From the cell containing the given text, extract its center point as [x, y] coordinate. 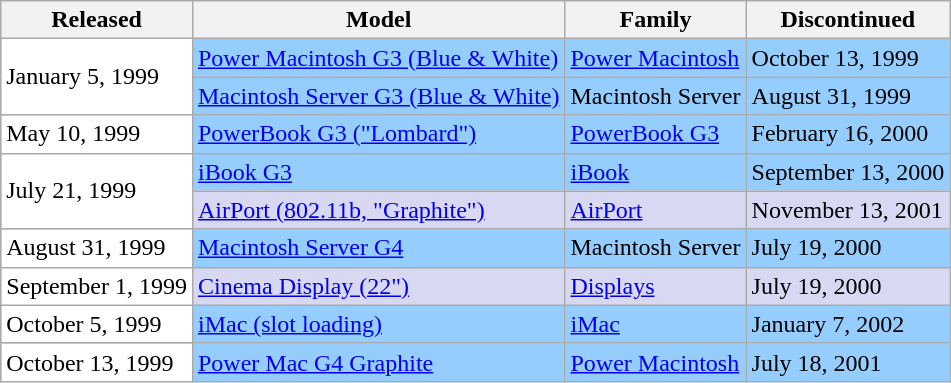
November 13, 2001 [848, 210]
Model [378, 20]
Power Macintosh G3 (Blue & White) [378, 58]
Discontinued [848, 20]
Displays [656, 286]
February 16, 2000 [848, 134]
October 5, 1999 [97, 324]
iMac (slot loading) [378, 324]
iMac [656, 324]
September 13, 2000 [848, 172]
iBook [656, 172]
PowerBook G3 [656, 134]
May 10, 1999 [97, 134]
AirPort [656, 210]
Power Mac G4 Graphite [378, 362]
July 21, 1999 [97, 191]
January 5, 1999 [97, 77]
Family [656, 20]
iBook G3 [378, 172]
PowerBook G3 ("Lombard") [378, 134]
September 1, 1999 [97, 286]
January 7, 2002 [848, 324]
Cinema Display (22") [378, 286]
Released [97, 20]
Macintosh Server G3 (Blue & White) [378, 96]
AirPort (802.11b, "Graphite") [378, 210]
July 18, 2001 [848, 362]
Macintosh Server G4 [378, 248]
